Locate the cell with the specified text and output its [x, y] center coordinate. 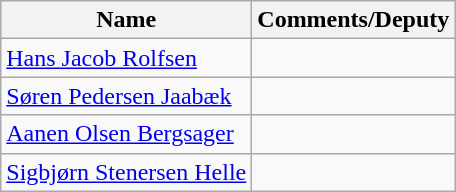
Aanen Olsen Bergsager [126, 134]
Comments/Deputy [354, 20]
Søren Pedersen Jaabæk [126, 96]
Name [126, 20]
Hans Jacob Rolfsen [126, 58]
Sigbjørn Stenersen Helle [126, 172]
